From the cell containing the given text, extract its center point as (x, y) coordinate. 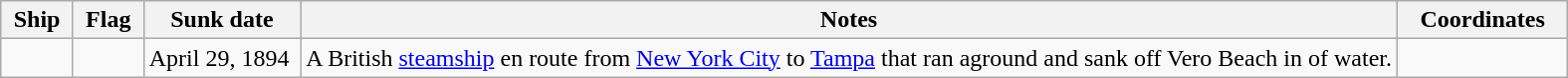
Coordinates (1481, 20)
Flag (108, 20)
Sunk date (221, 20)
A British steamship en route from New York City to Tampa that ran aground and sank off Vero Beach in of water. (849, 58)
Ship (38, 20)
Notes (849, 20)
April 29, 1894 (221, 58)
